Determine the (X, Y) coordinate at the center of the cell enclosing the given text.  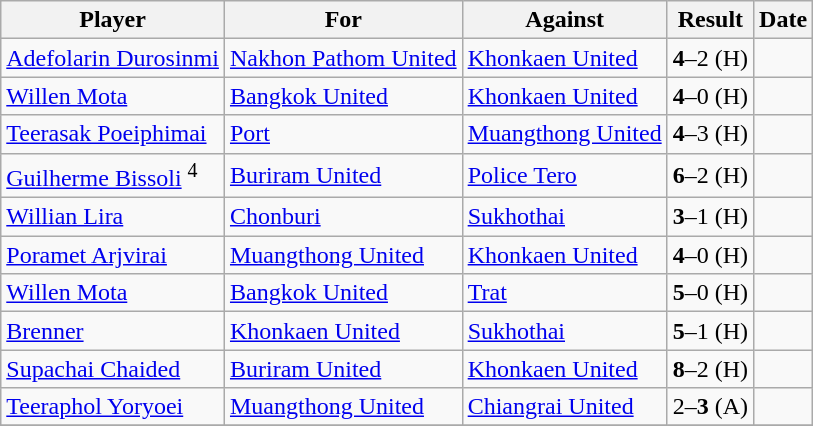
Chonburi (343, 217)
Nakhon Pathom United (343, 58)
Teeraphol Yoryoei (113, 407)
Adefolarin Durosinmi (113, 58)
Poramet Arjvirai (113, 255)
3–1 (H) (710, 217)
5–1 (H) (710, 331)
Police Tero (564, 176)
Player (113, 20)
Against (564, 20)
4–3 (H) (710, 134)
Date (784, 20)
Result (710, 20)
Supachai Chaided (113, 369)
Port (343, 134)
Brenner (113, 331)
For (343, 20)
Teerasak Poeiphimai (113, 134)
Guilherme Bissoli 4 (113, 176)
4–2 (H) (710, 58)
6–2 (H) (710, 176)
Trat (564, 293)
8–2 (H) (710, 369)
5–0 (H) (710, 293)
Willian Lira (113, 217)
2–3 (A) (710, 407)
Chiangrai United (564, 407)
